Extract the [X, Y] coordinate from the center of the cell holding the provided text.  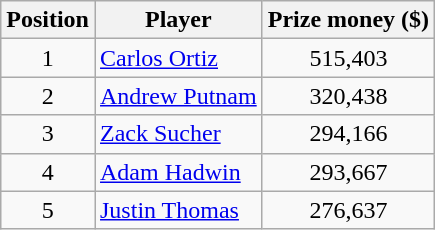
294,166 [348, 134]
Zack Sucher [178, 134]
Prize money ($) [348, 20]
3 [48, 134]
4 [48, 172]
Carlos Ortiz [178, 58]
Adam Hadwin [178, 172]
Player [178, 20]
293,667 [348, 172]
2 [48, 96]
320,438 [348, 96]
Position [48, 20]
Justin Thomas [178, 210]
515,403 [348, 58]
Andrew Putnam [178, 96]
1 [48, 58]
5 [48, 210]
276,637 [348, 210]
